For the text-containing cell, return its midpoint in [x, y] coordinate format. 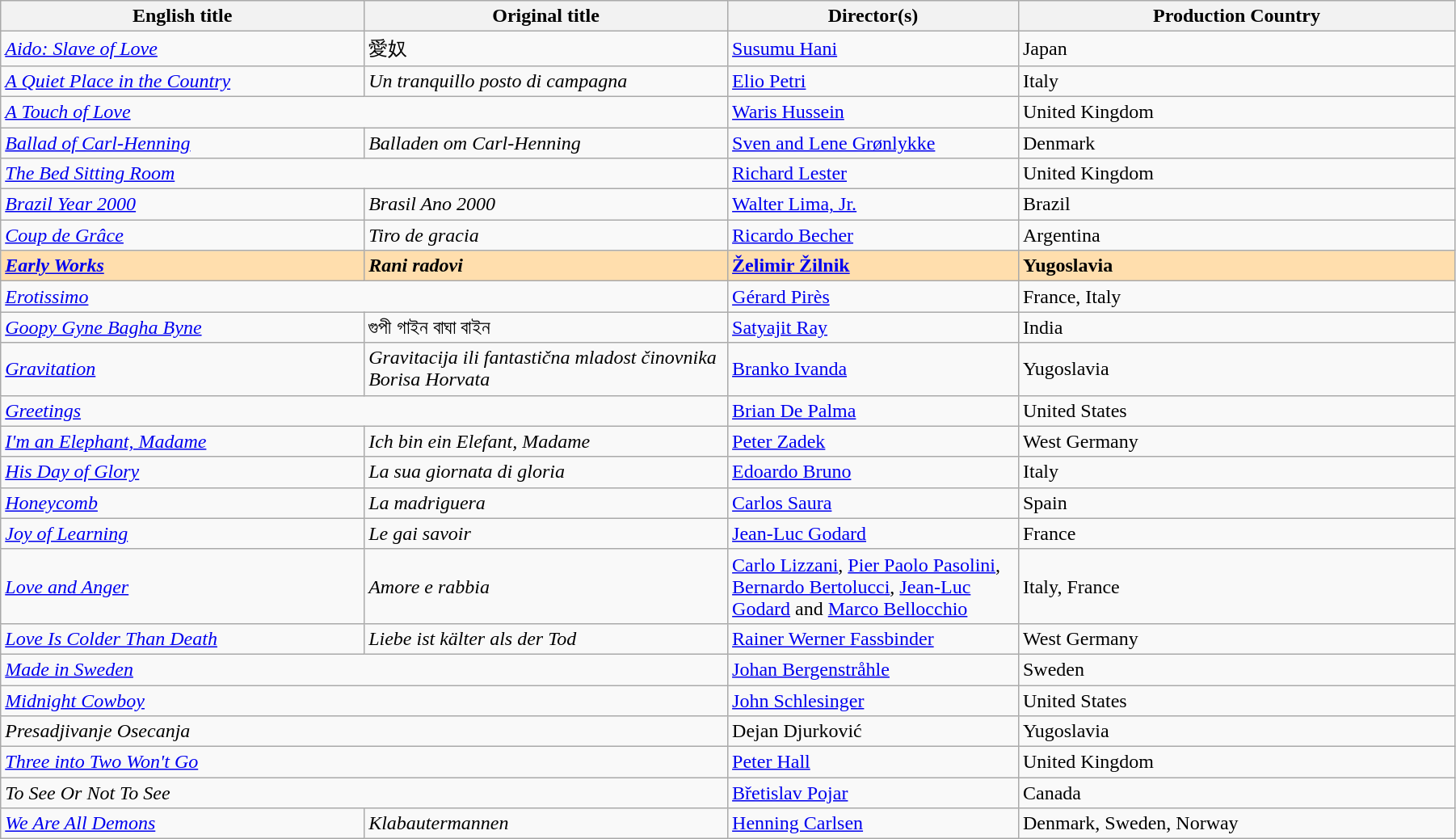
Gravitacija ili fantastična mladost činovnika Borisa Horvata [546, 369]
Early Works [183, 266]
Joy of Learning [183, 533]
Aido: Slave of Love [183, 48]
Dejan Djurković [873, 731]
Gravitation [183, 369]
Love Is Colder Than Death [183, 639]
Břetislav Pojar [873, 793]
Amore e rabbia [546, 586]
Rani radovi [546, 266]
Goopy Gyne Bagha Byne [183, 327]
Sven and Lene Grønlykke [873, 143]
Walter Lima, Jr. [873, 204]
Edoardo Bruno [873, 472]
Branko Ivanda [873, 369]
India [1236, 327]
John Schlesinger [873, 701]
Brasil Ano 2000 [546, 204]
Liebe ist kälter als der Tod [546, 639]
Denmark [1236, 143]
I'm an Elephant, Madame [183, 441]
Carlos Saura [873, 503]
France, Italy [1236, 297]
A Touch of Love [364, 112]
Production Country [1236, 16]
La sua giornata di gloria [546, 472]
Želimir Žilnik [873, 266]
Peter Zadek [873, 441]
Sweden [1236, 669]
We Are All Demons [183, 824]
Italy, France [1236, 586]
A Quiet Place in the Country [183, 81]
Brazil [1236, 204]
Elio Petri [873, 81]
Original title [546, 16]
His Day of Glory [183, 472]
La madriguera [546, 503]
Satyajit Ray [873, 327]
Waris Hussein [873, 112]
Henning Carlsen [873, 824]
English title [183, 16]
The Bed Sitting Room [364, 174]
Erotissimo [364, 297]
Peter Hall [873, 762]
Johan Bergenstråhle [873, 669]
Greetings [364, 411]
Love and Anger [183, 586]
Midnight Cowboy [364, 701]
Presadjivanje Osecanja [364, 731]
Carlo Lizzani, Pier Paolo Pasolini, Bernardo Bertolucci, Jean-Luc Godard and Marco Bellocchio [873, 586]
Klabautermannen [546, 824]
Jean-Luc Godard [873, 533]
Three into Two Won't Go [364, 762]
Brazil Year 2000 [183, 204]
Balladen om Carl-Henning [546, 143]
Susumu Hani [873, 48]
Argentina [1236, 235]
Brian De Palma [873, 411]
Coup de Grâce [183, 235]
Honeycomb [183, 503]
Ballad of Carl-Henning [183, 143]
Tiro de gracia [546, 235]
Rainer Werner Fassbinder [873, 639]
Denmark, Sweden, Norway [1236, 824]
Canada [1236, 793]
Ricardo Becher [873, 235]
Ich bin ein Elefant, Madame [546, 441]
গুপী গাইন বাঘা বাইন [546, 327]
Un tranquillo posto di campagna [546, 81]
Richard Lester [873, 174]
Spain [1236, 503]
Le gai savoir [546, 533]
Japan [1236, 48]
France [1236, 533]
愛奴 [546, 48]
Made in Sweden [364, 669]
Director(s) [873, 16]
To See Or Not To See [364, 793]
Gérard Pirès [873, 297]
